Capture the cell that displays the provided text and extract its [x, y] central coordinate. 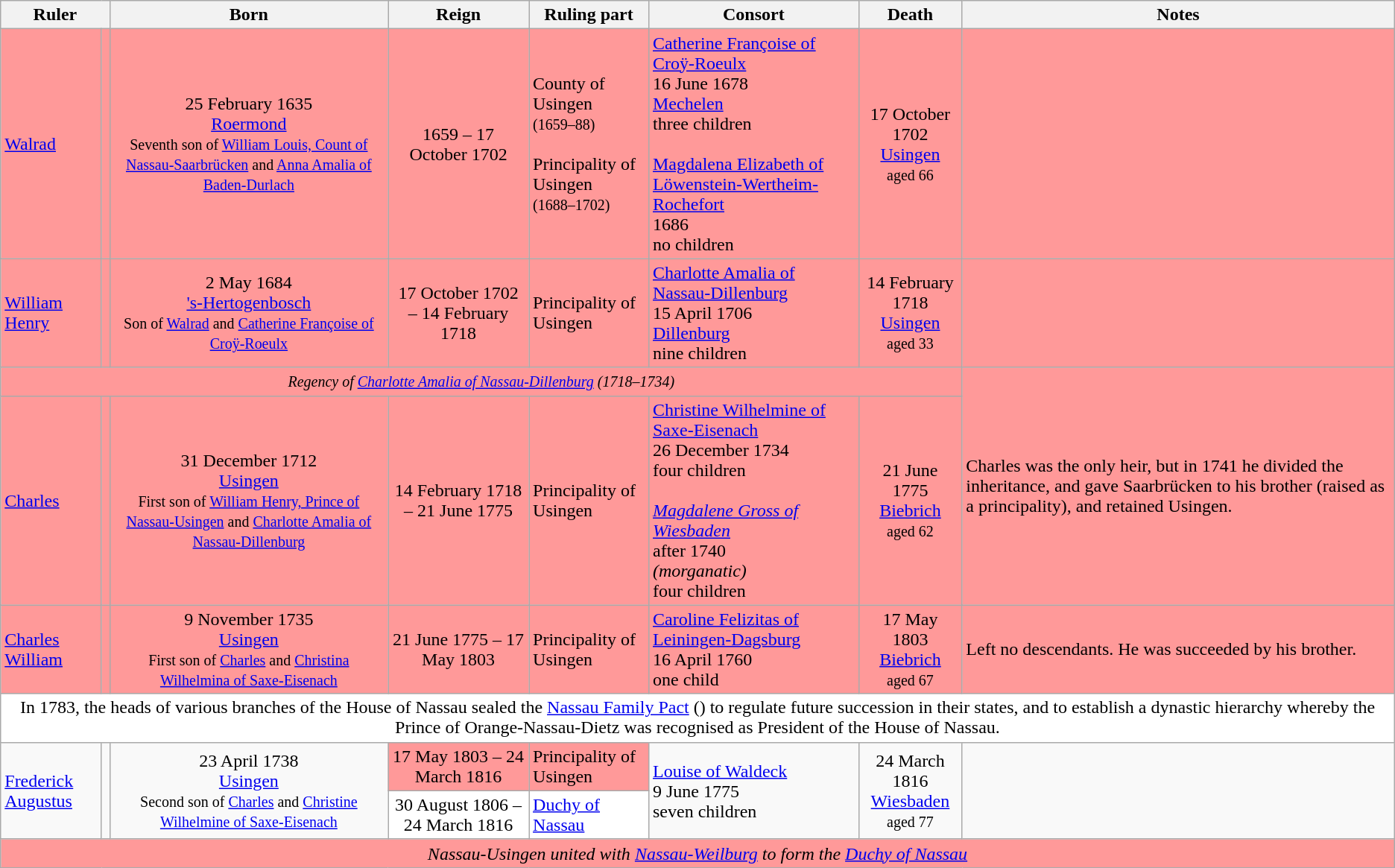
Nassau-Usingen united with Nassau-Weilburg to form the Duchy of Nassau [697, 853]
Caroline Felizitas of Leiningen-Dagsburg16 April 1760one child [753, 650]
Frederick Augustus [51, 791]
31 December 1712UsingenFirst son of William Henry, Prince of Nassau-Usingen and Charlotte Amalia of Nassau-Dillenburg [249, 501]
9 November 1735UsingenFirst son of Charles and Christina Wilhelmina of Saxe-Eisenach [249, 650]
Charles William [51, 650]
17 May 1803Biebrichaged 67 [911, 650]
Christine Wilhelmine of Saxe-Eisenach 26 December 1734four childrenMagdalene Gross of Wiesbadenafter 1740(morganatic)four children [753, 501]
Charlotte Amalia of Nassau-Dillenburg15 April 1706Dillenburgnine children [753, 313]
Born [249, 15]
1659 – 17 October 1702 [459, 144]
Ruler [55, 15]
17 May 1803 – 24 March 1816 [459, 766]
Ruling part [589, 15]
24 March 1816Wiesbadenaged 77 [911, 791]
Charles [51, 501]
21 June 1775Biebrichaged 62 [911, 501]
Consort [753, 15]
Louise of Waldeck9 June 1775seven children [753, 791]
Death [911, 15]
Regency of Charlotte Amalia of Nassau-Dillenburg (1718–1734) [481, 381]
21 June 1775 – 17 May 1803 [459, 650]
Catherine Françoise of Croÿ-Roeulx16 June 1678Mechelenthree childrenMagdalena Elizabeth of Löwenstein-Wertheim-Rochefort1686no children [753, 144]
Reign [459, 15]
14 February 1718Usingenaged 33 [911, 313]
William Henry [51, 313]
23 April 1738UsingenSecond son of Charles and Christine Wilhelmine of Saxe-Eisenach [249, 791]
Notes [1178, 15]
30 August 1806 – 24 March 1816 [459, 815]
Left no descendants. He was succeeded by his brother. [1178, 650]
Walrad [51, 144]
County of Usingen(1659–88)Principality of Usingen(1688–1702) [589, 144]
17 October 1702 – 14 February 1718 [459, 313]
Duchy of Nassau [589, 815]
17 October 1702Usingenaged 66 [911, 144]
2 May 1684's-HertogenboschSon of Walrad and Catherine Françoise of Croÿ-Roeulx [249, 313]
25 February 1635RoermondSeventh son of William Louis, Count of Nassau-Saarbrücken and Anna Amalia of Baden-Durlach [249, 144]
14 February 1718 – 21 June 1775 [459, 501]
